Pinpoint the cell where the given text exists, returning its [x, y] midpoint coordinate. 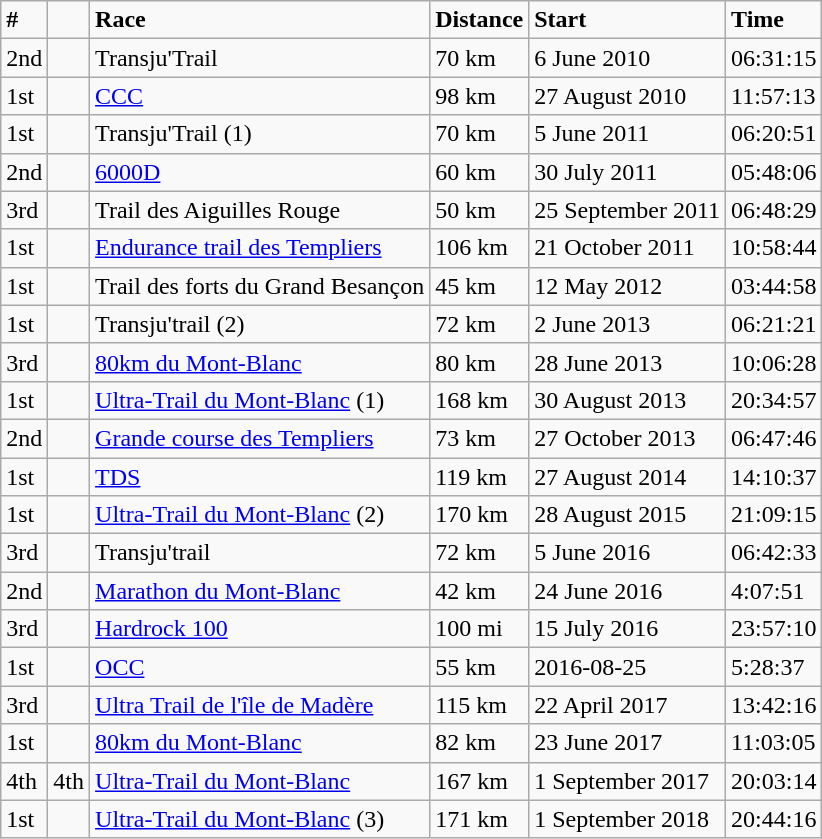
5 June 2011 [628, 134]
1 September 2017 [628, 781]
03:44:58 [774, 286]
5 June 2016 [628, 553]
# [24, 20]
170 km [480, 515]
06:42:33 [774, 553]
20:03:14 [774, 781]
2 June 2013 [628, 324]
30 July 2011 [628, 172]
10:58:44 [774, 248]
82 km [480, 743]
06:48:29 [774, 210]
100 mi [480, 629]
27 October 2013 [628, 438]
13:42:16 [774, 705]
06:20:51 [774, 134]
06:21:21 [774, 324]
119 km [480, 477]
Ultra Trail de l'île de Madère [260, 705]
06:31:15 [774, 58]
2016-08-25 [628, 667]
Time [774, 20]
28 August 2015 [628, 515]
06:47:46 [774, 438]
Ultra-Trail du Mont-Blanc [260, 781]
45 km [480, 286]
11:57:13 [774, 96]
22 April 2017 [628, 705]
42 km [480, 591]
5:28:37 [774, 667]
27 August 2014 [628, 477]
1 September 2018 [628, 819]
OCC [260, 667]
60 km [480, 172]
20:34:57 [774, 400]
24 June 2016 [628, 591]
23:57:10 [774, 629]
21:09:15 [774, 515]
80 km [480, 362]
21 October 2011 [628, 248]
Transju'Trail [260, 58]
Endurance trail des Templiers [260, 248]
98 km [480, 96]
11:03:05 [774, 743]
106 km [480, 248]
27 August 2010 [628, 96]
Start [628, 20]
Transju'Trail (1) [260, 134]
4:07:51 [774, 591]
12 May 2012 [628, 286]
Trail des forts du Grand Besançon [260, 286]
55 km [480, 667]
TDS [260, 477]
6000D [260, 172]
Marathon du Mont-Blanc [260, 591]
Ultra-Trail du Mont-Blanc (3) [260, 819]
25 September 2011 [628, 210]
6 June 2010 [628, 58]
28 June 2013 [628, 362]
Ultra-Trail du Mont-Blanc (2) [260, 515]
Hardrock 100 [260, 629]
Transju'trail [260, 553]
50 km [480, 210]
05:48:06 [774, 172]
15 July 2016 [628, 629]
168 km [480, 400]
Race [260, 20]
14:10:37 [774, 477]
23 June 2017 [628, 743]
167 km [480, 781]
Ultra-Trail du Mont-Blanc (1) [260, 400]
Trail des Aiguilles Rouge [260, 210]
30 August 2013 [628, 400]
Grande course des Templiers [260, 438]
171 km [480, 819]
Transju'trail (2) [260, 324]
20:44:16 [774, 819]
10:06:28 [774, 362]
115 km [480, 705]
73 km [480, 438]
CCC [260, 96]
Distance [480, 20]
